For the text-containing cell, return its midpoint in [x, y] coordinate format. 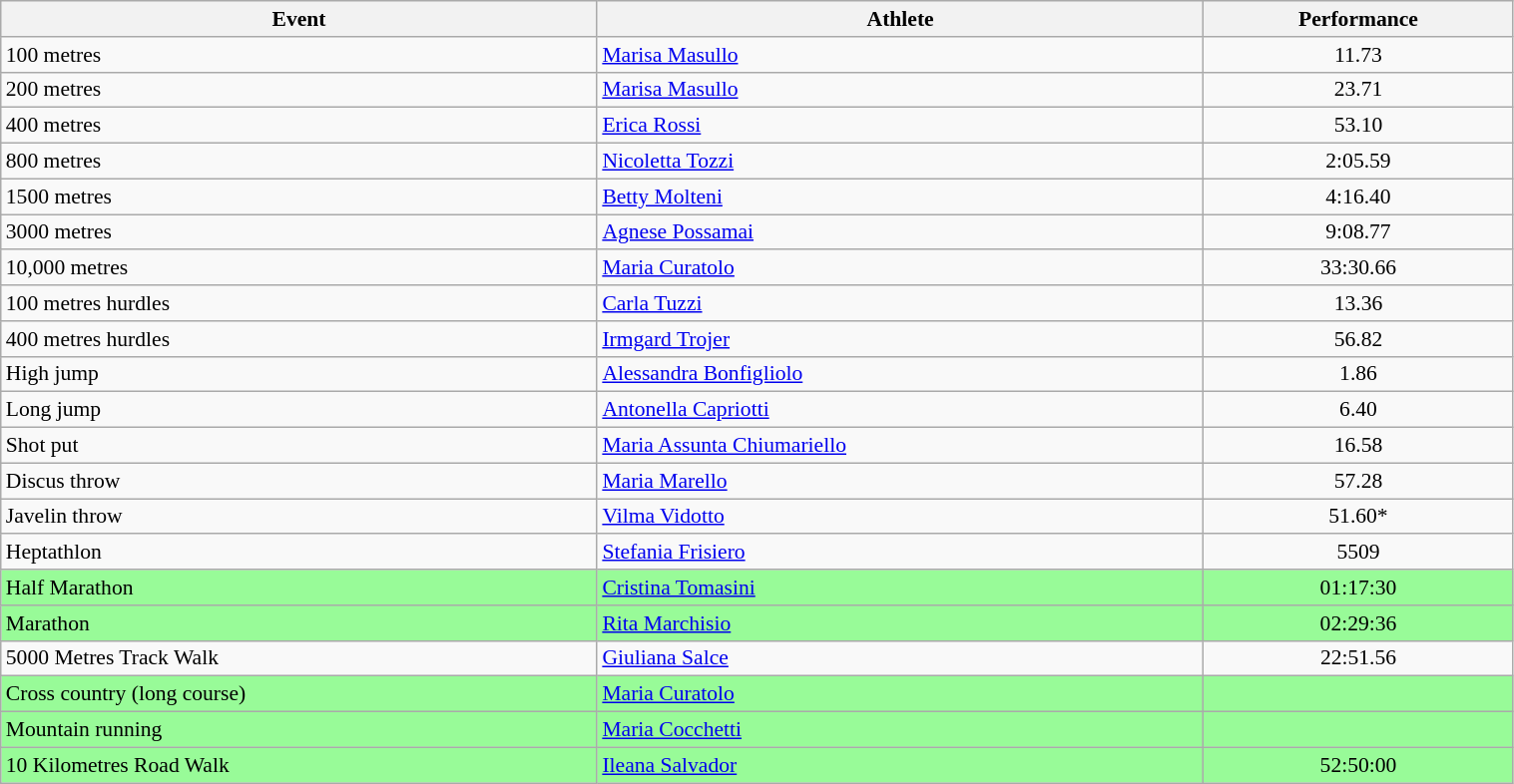
Carla Tuzzi [900, 303]
1500 metres [299, 196]
3000 metres [299, 232]
33:30.66 [1358, 268]
10 Kilometres Road Walk [299, 765]
Event [299, 19]
400 metres [299, 126]
Vilma Vidotto [900, 517]
Maria Cocchetti [900, 730]
Betty Molteni [900, 196]
Erica Rossi [900, 126]
52:50:00 [1358, 765]
16.58 [1358, 446]
Long jump [299, 410]
4:16.40 [1358, 196]
High jump [299, 374]
1.86 [1358, 374]
51.60* [1358, 517]
Javelin throw [299, 517]
Nicoletta Tozzi [900, 162]
Mountain running [299, 730]
Half Marathon [299, 588]
5509 [1358, 553]
Maria Marello [900, 481]
22:51.56 [1358, 658]
11.73 [1358, 55]
Rita Marchisio [900, 623]
6.40 [1358, 410]
02:29:36 [1358, 623]
Ileana Salvador [900, 765]
57.28 [1358, 481]
Alessandra Bonfigliolo [900, 374]
Marathon [299, 623]
Agnese Possamai [900, 232]
Giuliana Salce [900, 658]
100 metres [299, 55]
Shot put [299, 446]
5000 Metres Track Walk [299, 658]
Irmgard Trojer [900, 339]
56.82 [1358, 339]
Cross country (long course) [299, 694]
200 metres [299, 90]
Discus throw [299, 481]
9:08.77 [1358, 232]
01:17:30 [1358, 588]
Antonella Capriotti [900, 410]
Maria Assunta Chiumariello [900, 446]
100 metres hurdles [299, 303]
Athlete [900, 19]
13.36 [1358, 303]
400 metres hurdles [299, 339]
10,000 metres [299, 268]
23.71 [1358, 90]
Performance [1358, 19]
53.10 [1358, 126]
800 metres [299, 162]
Stefania Frisiero [900, 553]
2:05.59 [1358, 162]
Cristina Tomasini [900, 588]
Heptathlon [299, 553]
